Return (x, y) of the center of cell containing provided text 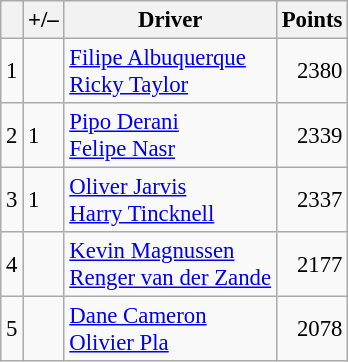
2337 (312, 200)
3 (12, 200)
Dane Cameron Olivier Pla (170, 330)
Filipe Albuquerque Ricky Taylor (170, 72)
+/– (44, 20)
Oliver Jarvis Harry Tincknell (170, 200)
Driver (170, 20)
4 (12, 264)
5 (12, 330)
2078 (312, 330)
2339 (312, 136)
Kevin Magnussen Renger van der Zande (170, 264)
Points (312, 20)
2177 (312, 264)
Pipo Derani Felipe Nasr (170, 136)
2380 (312, 72)
2 (12, 136)
